Search for the cell housing the specified text and yield its (X, Y) center coordinate. 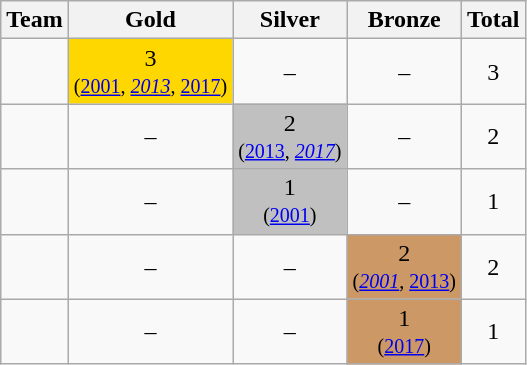
Total (493, 20)
2(2001, 2013) (404, 266)
Team (35, 20)
1(2001) (290, 202)
3 (493, 72)
3(2001, 2013, 2017) (150, 72)
Bronze (404, 20)
Gold (150, 20)
Silver (290, 20)
1(2017) (404, 332)
2(2013, 2017) (290, 136)
